Capture the cell that displays the provided text and extract its (x, y) central coordinate. 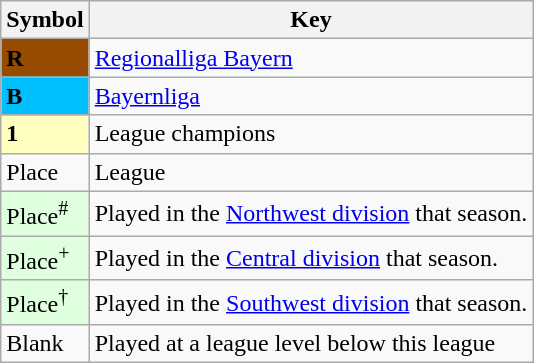
Played at a league level below this league (311, 344)
R (45, 58)
Bayernliga (311, 96)
Symbol (45, 20)
League champions (311, 134)
Played in the Central division that season. (311, 258)
1 (45, 134)
League (311, 172)
Place# (45, 214)
Played in the Southwest division that season. (311, 302)
B (45, 96)
Place† (45, 302)
Place (45, 172)
Regionalliga Bayern (311, 58)
Key (311, 20)
Place+ (45, 258)
Played in the Northwest division that season. (311, 214)
Blank (45, 344)
